Pinpoint the cell where the given text exists, returning its [x, y] midpoint coordinate. 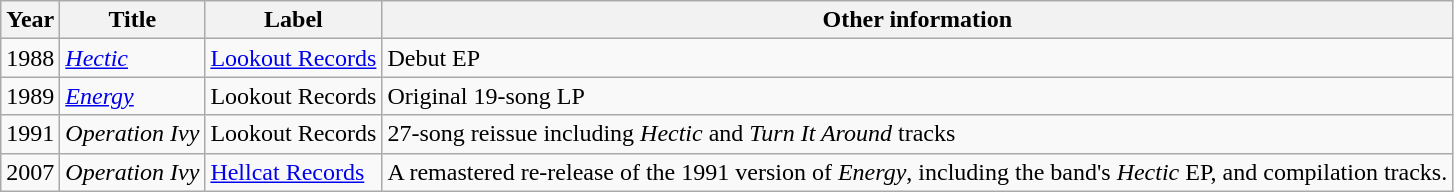
Label [294, 20]
1989 [30, 96]
Energy [132, 96]
A remastered re-release of the 1991 version of Energy, including the band's Hectic EP, and compilation tracks. [918, 172]
Year [30, 20]
27-song reissue including Hectic and Turn It Around tracks [918, 134]
2007 [30, 172]
1988 [30, 58]
Hellcat Records [294, 172]
1991 [30, 134]
Hectic [132, 58]
Title [132, 20]
Other information [918, 20]
Debut EP [918, 58]
Original 19-song LP [918, 96]
